Output the [X, Y] coordinate of the center of the cell containing the given text.  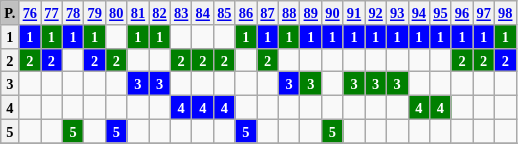
78 [73, 12]
76 [30, 12]
92 [376, 12]
82 [160, 12]
98 [505, 12]
77 [52, 12]
88 [289, 12]
93 [397, 12]
83 [181, 12]
90 [333, 12]
97 [484, 12]
79 [95, 12]
81 [138, 12]
P. [10, 12]
91 [354, 12]
95 [441, 12]
85 [225, 12]
94 [419, 12]
87 [268, 12]
86 [246, 12]
80 [116, 12]
89 [311, 12]
96 [462, 12]
84 [203, 12]
